Extract the (X, Y) coordinate from the center of the cell holding the provided text.  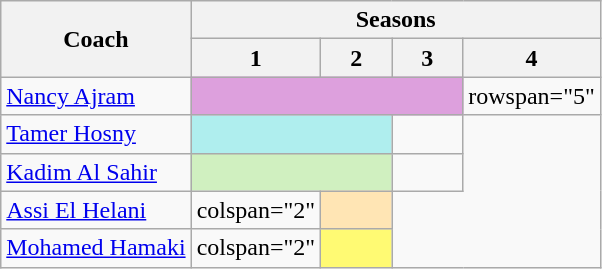
Assi El Helani (96, 210)
3 (428, 58)
Tamer Hosny (96, 134)
4 (532, 58)
Seasons (396, 20)
Mohamed Hamaki (96, 248)
Coach (96, 39)
1 (256, 58)
Kadim Al Sahir (96, 172)
2 (356, 58)
rowspan="5" (532, 96)
Nancy Ajram (96, 96)
